Search for the cell housing the specified text and yield its (x, y) center coordinate. 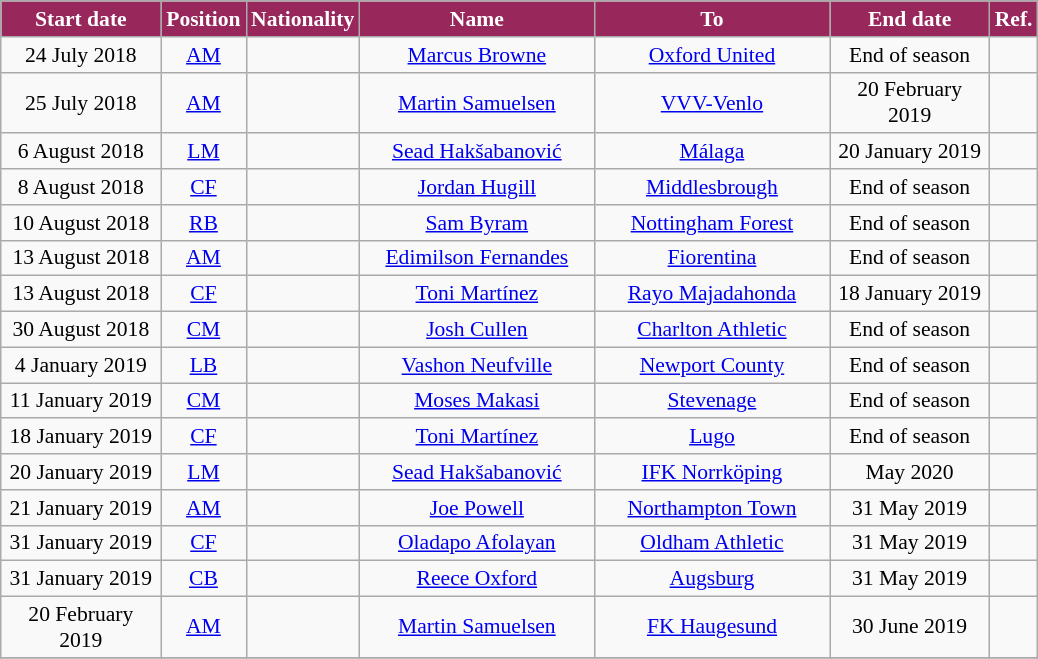
Moses Makasi (476, 401)
Name (476, 19)
Newport County (712, 365)
End date (910, 19)
Rayo Majadahonda (712, 294)
Position (204, 19)
4 January 2019 (81, 365)
Josh Cullen (476, 330)
Oladapo Afolayan (476, 543)
FK Haugesund (712, 628)
30 June 2019 (910, 628)
Vashon Neufville (476, 365)
CB (204, 579)
Northampton Town (712, 508)
Fiorentina (712, 258)
May 2020 (910, 472)
Charlton Athletic (712, 330)
Reece Oxford (476, 579)
Augsburg (712, 579)
Ref. (1014, 19)
Málaga (712, 152)
Marcus Browne (476, 55)
Start date (81, 19)
Edimilson Fernandes (476, 258)
25 July 2018 (81, 102)
Jordan Hugill (476, 187)
21 January 2019 (81, 508)
Oldham Athletic (712, 543)
Middlesbrough (712, 187)
RB (204, 223)
11 January 2019 (81, 401)
6 August 2018 (81, 152)
Joe Powell (476, 508)
LB (204, 365)
Stevenage (712, 401)
Nationality (302, 19)
To (712, 19)
8 August 2018 (81, 187)
IFK Norrköping (712, 472)
Sam Byram (476, 223)
Oxford United (712, 55)
Lugo (712, 437)
24 July 2018 (81, 55)
Nottingham Forest (712, 223)
30 August 2018 (81, 330)
VVV-Venlo (712, 102)
10 August 2018 (81, 223)
